Pinpoint the cell where the given text exists, returning its [X, Y] midpoint coordinate. 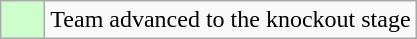
Team advanced to the knockout stage [230, 20]
